Scan for the cell matching the given text and deliver its (x, y) coordinate at center. 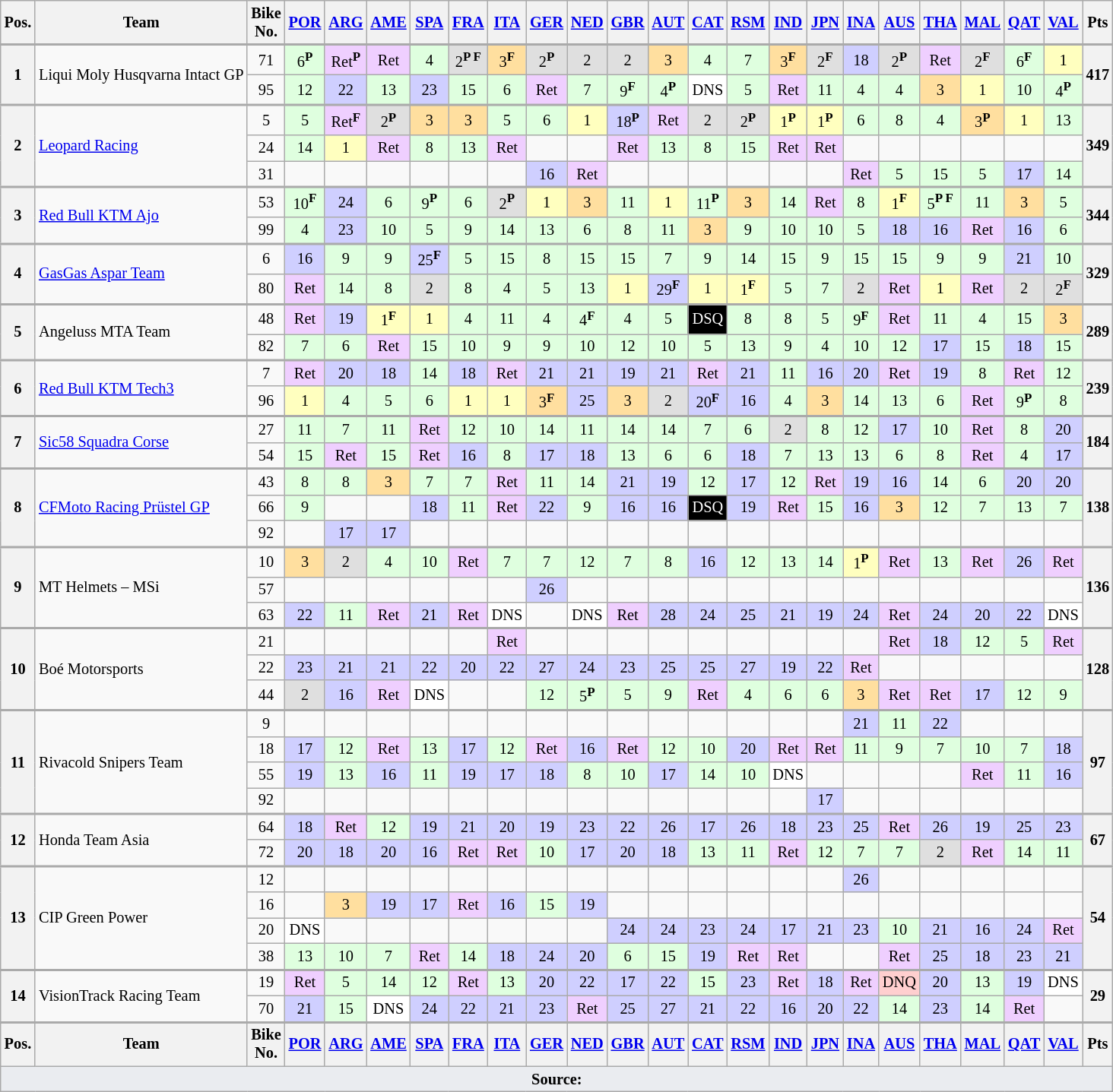
6F (1024, 60)
99 (266, 230)
2P F (468, 60)
Liqui Moly Husqvarna Intact GP (141, 74)
Angeluss MTA Team (141, 331)
VisionTrack Racing Team (141, 995)
97 (1098, 761)
3P (982, 120)
MT Helmets – MSi (141, 587)
48 (266, 318)
25F (430, 258)
67 (1098, 840)
349 (1098, 146)
70 (266, 1008)
5P (587, 695)
43 (266, 481)
53 (266, 202)
138 (1098, 507)
11P (707, 202)
80 (266, 289)
38 (266, 956)
DNQ (899, 983)
71 (266, 60)
96 (266, 401)
Honda Team Asia (141, 840)
Boé Motorsports (141, 669)
RetP (345, 60)
82 (266, 347)
57 (266, 590)
Rivacold Snipers Team (141, 761)
CFMoto Racing Prüstel GP (141, 507)
Red Bull KTM Ajo (141, 215)
63 (266, 615)
31 (266, 174)
RetF (345, 120)
184 (1098, 442)
417 (1098, 74)
10F (306, 202)
CIP Green Power (141, 917)
95 (266, 90)
239 (1098, 388)
29F (669, 289)
72 (266, 853)
Leopard Racing (141, 146)
Red Bull KTM Tech3 (141, 388)
GasGas Aspar Team (141, 274)
4F (587, 318)
29 (1098, 995)
5P F (940, 202)
28 (669, 615)
20F (707, 401)
18P (628, 120)
289 (1098, 331)
Sic58 Squadra Corse (141, 442)
128 (1098, 669)
Source: (556, 1079)
6P (306, 60)
329 (1098, 274)
344 (1098, 215)
66 (266, 508)
136 (1098, 587)
44 (266, 695)
55 (266, 775)
64 (266, 827)
